Detect which cell encompasses the target text, then output its (X, Y) center coordinate. 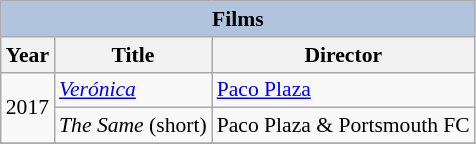
Paco Plaza & Portsmouth FC (344, 126)
Title (133, 55)
Films (238, 19)
Director (344, 55)
Year (28, 55)
Verónica (133, 90)
2017 (28, 108)
The Same (short) (133, 126)
Paco Plaza (344, 90)
